Provide the [X, Y] coordinate of the cell's center where the given text is located.  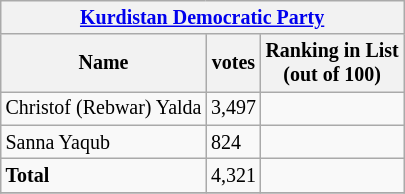
Name [104, 62]
votes [233, 62]
Ranking in List (out of 100) [332, 62]
Sanna Yaqub [104, 142]
4,321 [233, 176]
Christof (Rebwar) Yalda [104, 108]
3,497 [233, 108]
Kurdistan Democratic Party [202, 18]
824 [233, 142]
Total [104, 176]
